Return the [x, y] coordinate for the center point of the cell that contains the specified text.  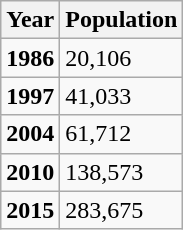
41,033 [122, 96]
138,573 [122, 172]
1986 [30, 58]
Population [122, 20]
Year [30, 20]
2004 [30, 134]
2010 [30, 172]
20,106 [122, 58]
1997 [30, 96]
2015 [30, 210]
283,675 [122, 210]
61,712 [122, 134]
